Capture the cell that displays the provided text and extract its (X, Y) central coordinate. 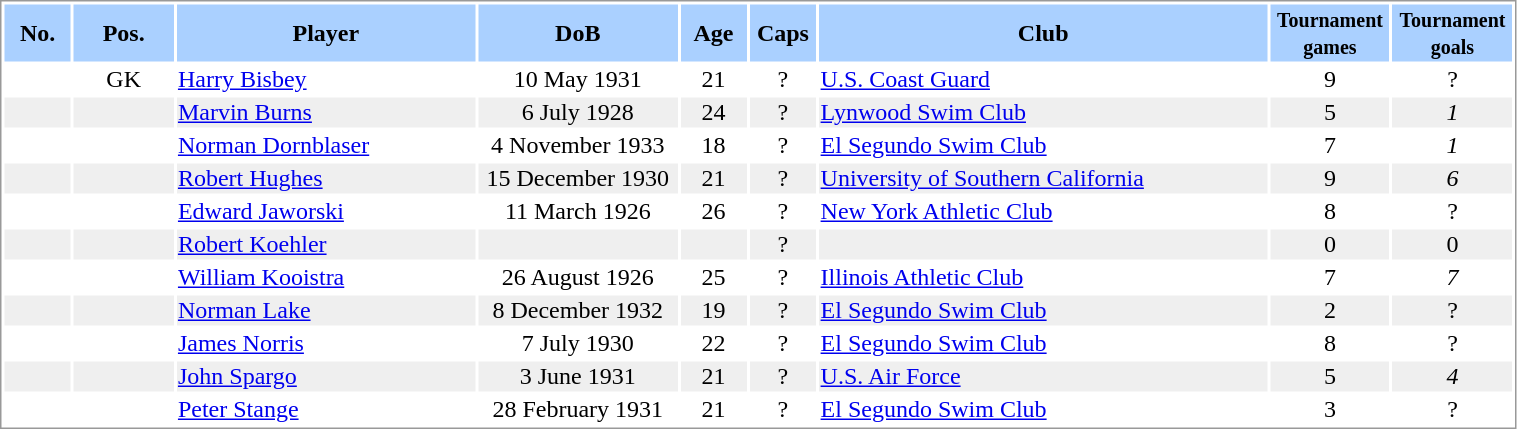
U.S. Coast Guard (1043, 79)
2 (1330, 311)
26 August 1926 (578, 277)
Marvin Burns (326, 113)
Illinois Athletic Club (1043, 277)
26 (713, 211)
Edward Jaworski (326, 211)
25 (713, 277)
Pos. (124, 32)
University of Southern California (1043, 179)
No. (37, 32)
William Kooistra (326, 277)
19 (713, 311)
24 (713, 113)
New York Athletic Club (1043, 211)
GK (124, 79)
Robert Koehler (326, 245)
Peter Stange (326, 409)
Age (713, 32)
Norman Lake (326, 311)
Caps (783, 32)
3 (1330, 409)
Robert Hughes (326, 179)
8 December 1932 (578, 311)
U.S. Air Force (1043, 377)
10 May 1931 (578, 79)
7 July 1930 (578, 343)
Lynwood Swim Club (1043, 113)
Player (326, 32)
4 November 1933 (578, 145)
4 (1453, 377)
Tournamentgoals (1453, 32)
18 (713, 145)
Norman Dornblaser (326, 145)
DoB (578, 32)
6 July 1928 (578, 113)
James Norris (326, 343)
28 February 1931 (578, 409)
15 December 1930 (578, 179)
3 June 1931 (578, 377)
Harry Bisbey (326, 79)
John Spargo (326, 377)
Club (1043, 32)
Tournamentgames (1330, 32)
22 (713, 343)
11 March 1926 (578, 211)
6 (1453, 179)
